Provide the [x, y] coordinate of the cell's center where the given text is located.  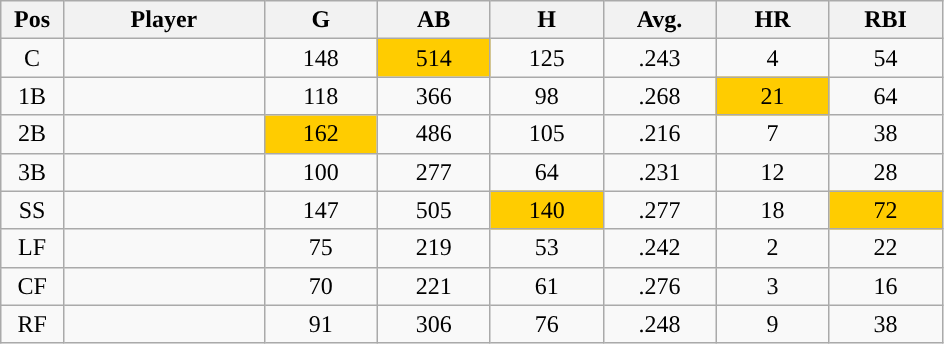
53 [546, 248]
18 [772, 210]
277 [434, 172]
.216 [660, 134]
219 [434, 248]
HR [772, 20]
221 [434, 286]
306 [434, 324]
61 [546, 286]
105 [546, 134]
54 [886, 58]
LF [32, 248]
118 [320, 96]
.248 [660, 324]
514 [434, 58]
162 [320, 134]
Pos [32, 20]
12 [772, 172]
AB [434, 20]
98 [546, 96]
148 [320, 58]
505 [434, 210]
CF [32, 286]
RF [32, 324]
21 [772, 96]
75 [320, 248]
Player [164, 20]
100 [320, 172]
Avg. [660, 20]
.268 [660, 96]
H [546, 20]
3B [32, 172]
2B [32, 134]
72 [886, 210]
22 [886, 248]
125 [546, 58]
.277 [660, 210]
28 [886, 172]
366 [434, 96]
91 [320, 324]
2 [772, 248]
.276 [660, 286]
SS [32, 210]
7 [772, 134]
4 [772, 58]
1B [32, 96]
RBI [886, 20]
147 [320, 210]
16 [886, 286]
9 [772, 324]
486 [434, 134]
140 [546, 210]
.231 [660, 172]
70 [320, 286]
3 [772, 286]
.243 [660, 58]
76 [546, 324]
C [32, 58]
.242 [660, 248]
G [320, 20]
